Capture the cell that displays the provided text and extract its (X, Y) central coordinate. 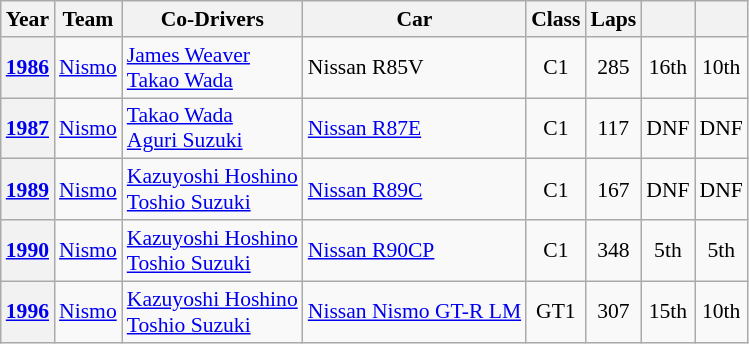
1989 (28, 190)
15th (668, 312)
Team (88, 19)
1990 (28, 250)
16th (668, 68)
Nissan R89C (414, 190)
285 (613, 68)
1986 (28, 68)
Nissan R90CP (414, 250)
348 (613, 250)
Takao Wada Aguri Suzuki (212, 128)
Nissan R85V (414, 68)
Nissan Nismo GT-R LM (414, 312)
1996 (28, 312)
167 (613, 190)
117 (613, 128)
Class (556, 19)
Co-Drivers (212, 19)
Laps (613, 19)
James Weaver Takao Wada (212, 68)
GT1 (556, 312)
Nissan R87E (414, 128)
Year (28, 19)
1987 (28, 128)
307 (613, 312)
Car (414, 19)
